Determine the [X, Y] coordinate at the center of the cell enclosing the given text.  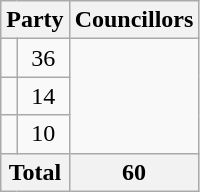
10 [43, 134]
60 [134, 172]
Total [35, 172]
Councillors [134, 20]
36 [43, 58]
Party [35, 20]
14 [43, 96]
